Capture the cell that displays the provided text and extract its (X, Y) central coordinate. 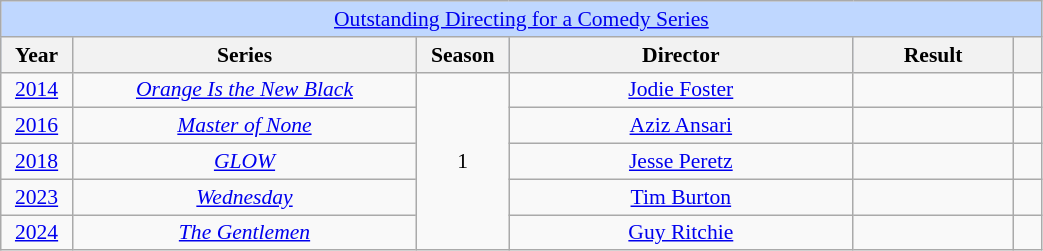
2024 (37, 233)
2016 (37, 126)
2023 (37, 197)
Series (244, 55)
1 (463, 161)
Tim Burton (681, 197)
Jesse Peretz (681, 162)
Outstanding Directing for a Comedy Series (522, 19)
Season (463, 55)
Director (681, 55)
Result (933, 55)
Year (37, 55)
Wednesday (244, 197)
GLOW (244, 162)
2018 (37, 162)
The Gentlemen (244, 233)
Orange Is the New Black (244, 90)
Guy Ritchie (681, 233)
Master of None (244, 126)
Jodie Foster (681, 90)
Aziz Ansari (681, 126)
2014 (37, 90)
